Capture the cell that displays the provided text and extract its (X, Y) central coordinate. 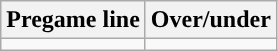
Over/under (210, 20)
Pregame line (74, 20)
